Search for the cell housing the specified text and yield its (x, y) center coordinate. 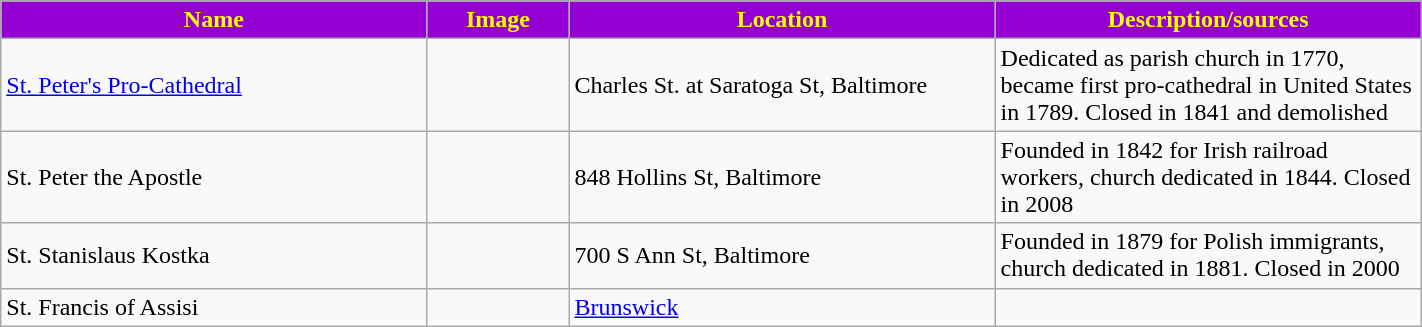
Founded in 1879 for Polish immigrants, church dedicated in 1881. Closed in 2000 (1208, 256)
Description/sources (1208, 20)
700 S Ann St, Baltimore (782, 256)
St. Peter's Pro-Cathedral (214, 85)
Image (498, 20)
Name (214, 20)
St. Peter the Apostle (214, 177)
Dedicated as parish church in 1770, became first pro-cathedral in United States in 1789. Closed in 1841 and demolished (1208, 85)
St. Francis of Assisi (214, 307)
Brunswick (782, 307)
Charles St. at Saratoga St, Baltimore (782, 85)
Location (782, 20)
Founded in 1842 for Irish railroad workers, church dedicated in 1844. Closed in 2008 (1208, 177)
848 Hollins St, Baltimore (782, 177)
St. Stanislaus Kostka (214, 256)
